Locate the cell with the specified text and output its (x, y) center coordinate. 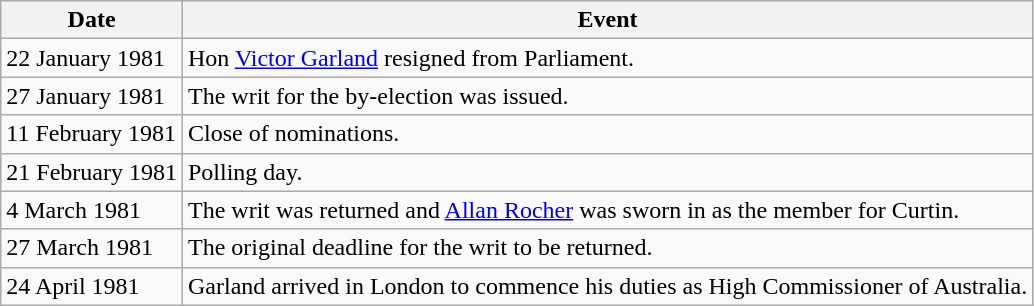
The writ was returned and Allan Rocher was sworn in as the member for Curtin. (607, 210)
Polling day. (607, 172)
The writ for the by-election was issued. (607, 96)
11 February 1981 (92, 134)
27 January 1981 (92, 96)
27 March 1981 (92, 248)
21 February 1981 (92, 172)
22 January 1981 (92, 58)
Date (92, 20)
The original deadline for the writ to be returned. (607, 248)
4 March 1981 (92, 210)
Event (607, 20)
Garland arrived in London to commence his duties as High Commissioner of Australia. (607, 286)
Close of nominations. (607, 134)
Hon Victor Garland resigned from Parliament. (607, 58)
24 April 1981 (92, 286)
